Identify which cell holds the provided text, then report its (X, Y) central coordinate. 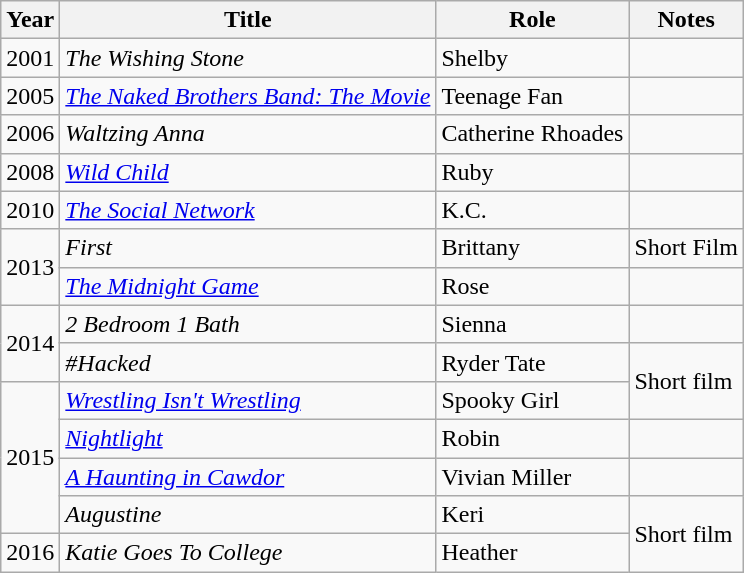
Vivian Miller (532, 477)
Shelby (532, 58)
Augustine (248, 515)
Sienna (532, 324)
Heather (532, 553)
2013 (30, 267)
2010 (30, 210)
2 Bedroom 1 Bath (248, 324)
The Wishing Stone (248, 58)
Katie Goes To College (248, 553)
Ruby (532, 172)
Title (248, 20)
2016 (30, 553)
Role (532, 20)
A Haunting in Cawdor (248, 477)
Brittany (532, 248)
Waltzing Anna (248, 134)
Catherine Rhoades (532, 134)
Keri (532, 515)
2014 (30, 343)
Teenage Fan (532, 96)
Rose (532, 286)
Short Film (686, 248)
Notes (686, 20)
First (248, 248)
Wild Child (248, 172)
The Social Network (248, 210)
2008 (30, 172)
K.C. (532, 210)
Year (30, 20)
#Hacked (248, 362)
Wrestling Isn't Wrestling (248, 400)
The Midnight Game (248, 286)
Ryder Tate (532, 362)
Nightlight (248, 438)
Spooky Girl (532, 400)
2001 (30, 58)
2006 (30, 134)
2015 (30, 457)
Robin (532, 438)
2005 (30, 96)
The Naked Brothers Band: The Movie (248, 96)
